Extract the [x, y] coordinate from the center of the cell holding the provided text.  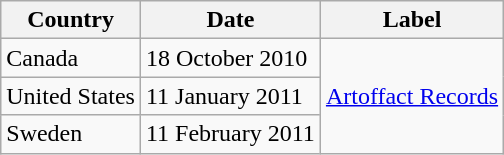
Label [412, 20]
Country [71, 20]
Artoffact Records [412, 96]
United States [71, 96]
Sweden [71, 134]
18 October 2010 [230, 58]
Canada [71, 58]
11 February 2011 [230, 134]
11 January 2011 [230, 96]
Date [230, 20]
